Output the (X, Y) coordinate of the center of the cell containing the given text.  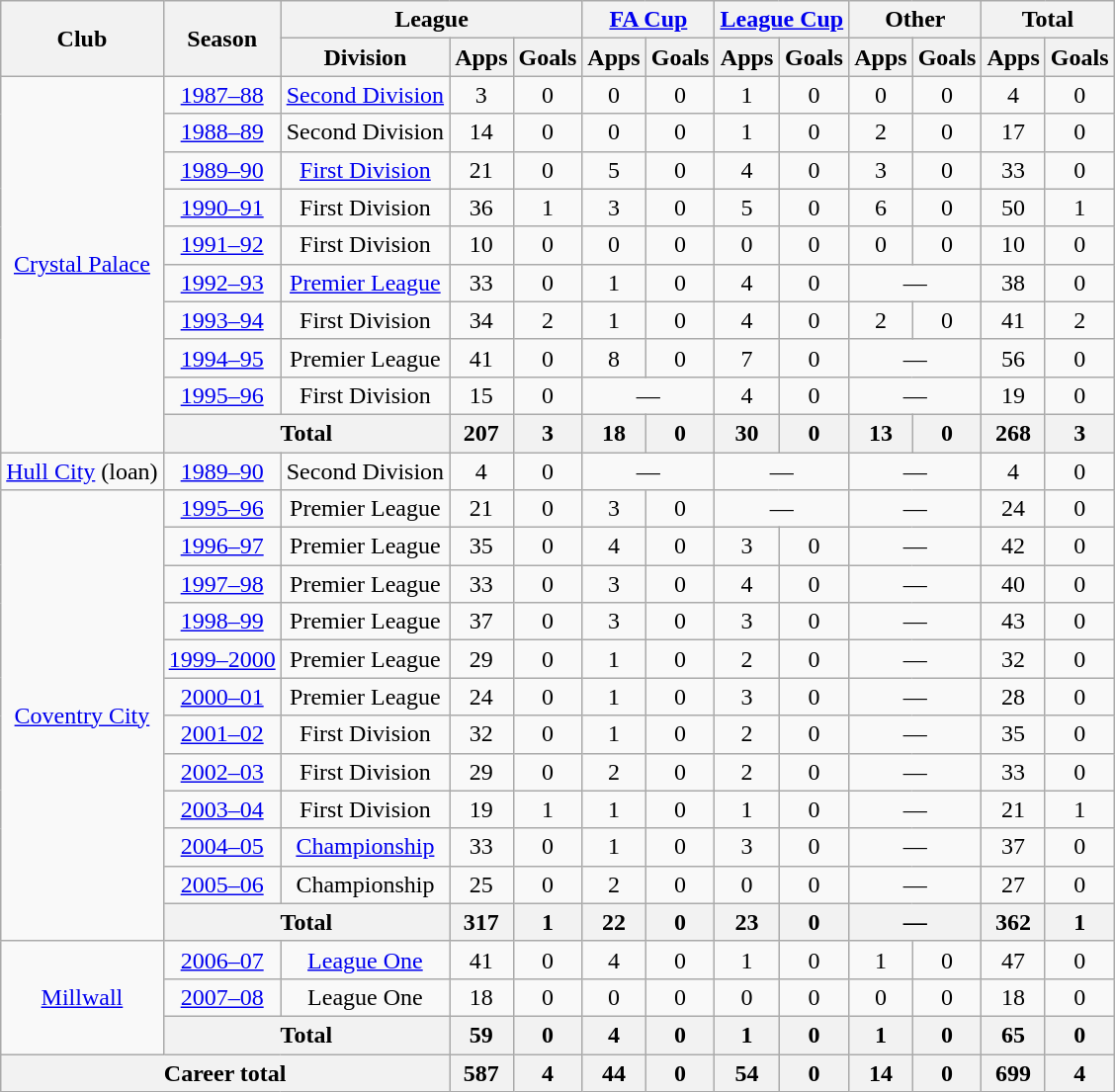
22 (614, 922)
1991–92 (221, 245)
1988–89 (221, 132)
17 (1013, 132)
1992–93 (221, 283)
Club (82, 39)
34 (481, 320)
59 (481, 1035)
699 (1013, 1072)
FA Cup (648, 20)
8 (614, 358)
268 (1013, 433)
1993–94 (221, 320)
2003–04 (221, 809)
1990–91 (221, 208)
13 (881, 433)
23 (747, 922)
Division (365, 57)
2006–07 (221, 960)
2004–05 (221, 847)
38 (1013, 283)
Season (221, 39)
56 (1013, 358)
15 (481, 395)
2002–03 (221, 772)
362 (1013, 922)
65 (1013, 1035)
2000–01 (221, 697)
Other (915, 20)
44 (614, 1072)
40 (1013, 584)
7 (747, 358)
1998–99 (221, 622)
2001–02 (221, 734)
36 (481, 208)
1996–97 (221, 546)
42 (1013, 546)
2005–06 (221, 884)
2007–08 (221, 997)
587 (481, 1072)
Millwall (82, 997)
50 (1013, 208)
Coventry City (82, 715)
1994–95 (221, 358)
League Cup (782, 20)
27 (1013, 884)
43 (1013, 622)
Hull City (loan) (82, 471)
54 (747, 1072)
28 (1013, 697)
Crystal Palace (82, 265)
1987–88 (221, 95)
207 (481, 433)
30 (747, 433)
25 (481, 884)
47 (1013, 960)
1997–98 (221, 584)
317 (481, 922)
League (431, 20)
6 (881, 208)
1999–2000 (221, 659)
Career total (225, 1072)
